For the text-containing cell, return its midpoint in [X, Y] coordinate format. 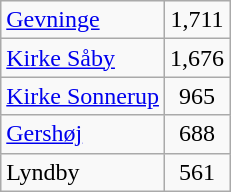
688 [196, 134]
Gershøj [83, 134]
965 [196, 96]
Lyndby [83, 172]
561 [196, 172]
Kirke Såby [83, 58]
Gevninge [83, 20]
Kirke Sonnerup [83, 96]
1,711 [196, 20]
1,676 [196, 58]
